Find where the given text appears and provide that cell's center as [X, Y] coordinate. 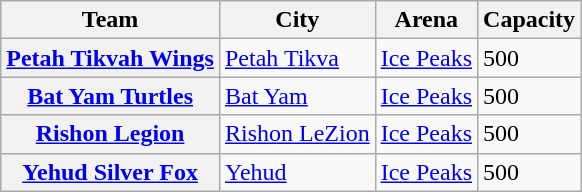
Bat Yam [297, 96]
Team [110, 20]
Petah Tikvah Wings [110, 58]
Arena [426, 20]
Rishon LeZion [297, 134]
Bat Yam Turtles [110, 96]
Petah Tikva [297, 58]
Yehud [297, 172]
City [297, 20]
Yehud Silver Fox [110, 172]
Rishon Legion [110, 134]
Capacity [530, 20]
